Pinpoint the cell where the given text exists, returning its (X, Y) midpoint coordinate. 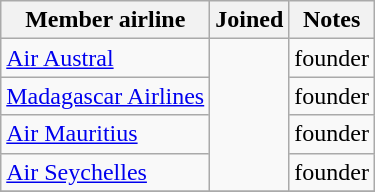
Member airline (106, 20)
Joined (250, 20)
Notes (332, 20)
Air Mauritius (106, 134)
Air Seychelles (106, 172)
Air Austral (106, 58)
Madagascar Airlines (106, 96)
